Return the (x, y) coordinate for the center point of the cell that contains the specified text.  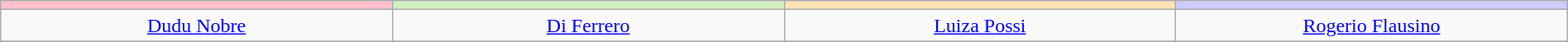
Luiza Possi (980, 26)
Di Ferrero (588, 26)
Dudu Nobre (197, 26)
Rogerio Flausino (1372, 26)
